Extract the (x, y) coordinate from the center of the cell holding the provided text.  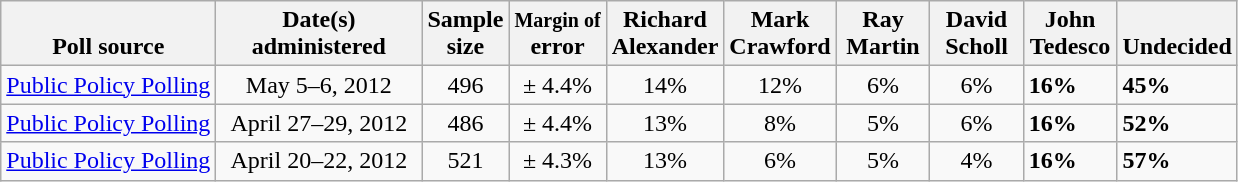
April 27–29, 2012 (319, 123)
8% (780, 123)
486 (466, 123)
± 4.3% (558, 161)
Undecided (1177, 34)
57% (1177, 161)
MarkCrawford (780, 34)
521 (466, 161)
April 20–22, 2012 (319, 161)
Date(s)administered (319, 34)
12% (780, 85)
45% (1177, 85)
Samplesize (466, 34)
RichardAlexander (665, 34)
Poll source (108, 34)
52% (1177, 123)
Margin oferror (558, 34)
4% (977, 161)
May 5–6, 2012 (319, 85)
496 (466, 85)
RayMartin (883, 34)
DavidScholl (977, 34)
14% (665, 85)
JohnTedesco (1070, 34)
